Find where the given text appears and provide that cell's center as (x, y) coordinate. 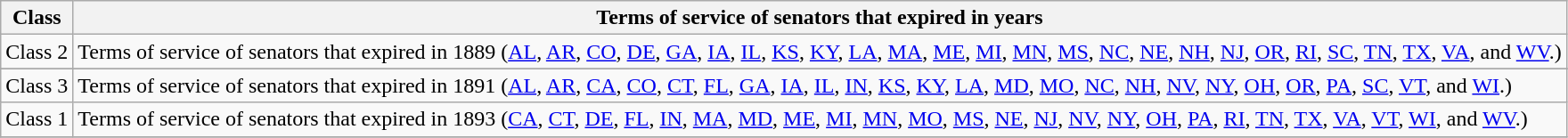
Class 2 (37, 52)
Class (37, 18)
Class 3 (37, 85)
Class 1 (37, 119)
Terms of service of senators that expired in years (820, 18)
